Locate the cell with the specified text and output its [x, y] center coordinate. 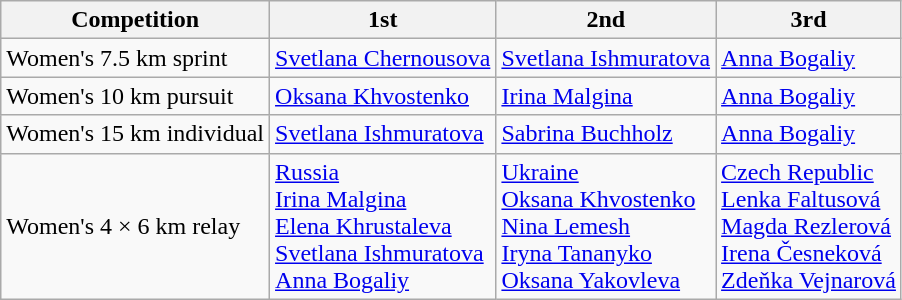
Women's 15 km individual [136, 134]
1st [383, 20]
Oksana Khvostenko [383, 96]
Irina Malgina [606, 96]
Svetlana Chernousova [383, 58]
Women's 4 × 6 km relay [136, 226]
Women's 7.5 km sprint [136, 58]
Competition [136, 20]
2nd [606, 20]
Czech RepublicLenka FaltusováMagda RezlerováIrena ČesnekováZdeňka Vejnarová [809, 226]
UkraineOksana KhvostenkoNina LemeshIryna TananykoOksana Yakovleva [606, 226]
RussiaIrina MalginaElena KhrustalevaSvetlana IshmuratovaAnna Bogaliy [383, 226]
Sabrina Buchholz [606, 134]
3rd [809, 20]
Women's 10 km pursuit [136, 96]
